Provide the [x, y] coordinate of the cell's center where the given text is located.  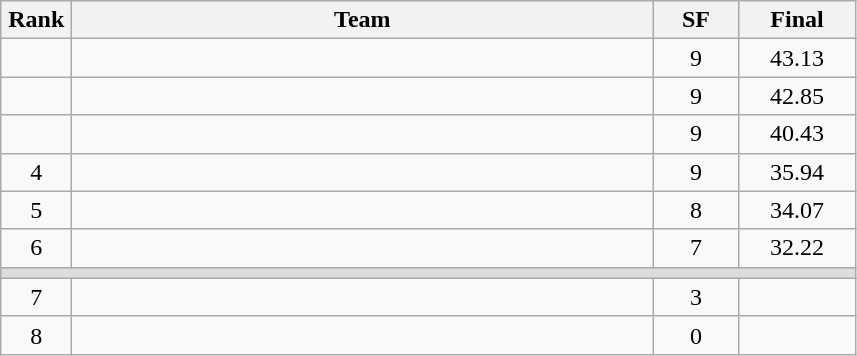
Final [797, 20]
42.85 [797, 96]
40.43 [797, 134]
43.13 [797, 58]
SF [696, 20]
0 [696, 335]
34.07 [797, 210]
35.94 [797, 172]
Rank [36, 20]
32.22 [797, 248]
6 [36, 248]
Team [362, 20]
4 [36, 172]
3 [696, 297]
5 [36, 210]
